Extract the [X, Y] coordinate from the center of the cell holding the provided text.  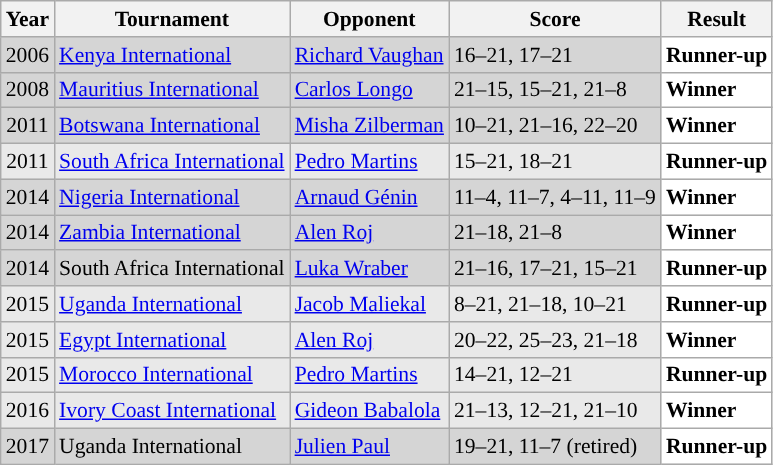
Egypt International [172, 340]
21–15, 15–21, 21–8 [555, 90]
2008 [28, 90]
Nigeria International [172, 197]
21–13, 12–21, 21–10 [555, 411]
Gideon Babalola [370, 411]
21–18, 21–8 [555, 233]
14–21, 12–21 [555, 375]
2017 [28, 447]
10–21, 21–16, 22–20 [555, 126]
21–16, 17–21, 15–21 [555, 269]
2016 [28, 411]
8–21, 21–18, 10–21 [555, 304]
Julien Paul [370, 447]
Zambia International [172, 233]
11–4, 11–7, 4–11, 11–9 [555, 197]
Year [28, 19]
Misha Zilberman [370, 126]
Arnaud Génin [370, 197]
Mauritius International [172, 90]
19–21, 11–7 (retired) [555, 447]
Kenya International [172, 55]
2006 [28, 55]
Morocco International [172, 375]
Richard Vaughan [370, 55]
Jacob Maliekal [370, 304]
Score [555, 19]
Carlos Longo [370, 90]
Ivory Coast International [172, 411]
Opponent [370, 19]
20–22, 25–23, 21–18 [555, 340]
Botswana International [172, 126]
Luka Wraber [370, 269]
16–21, 17–21 [555, 55]
15–21, 18–21 [555, 162]
Result [716, 19]
Tournament [172, 19]
